From the cell containing the given text, extract its center point as (X, Y) coordinate. 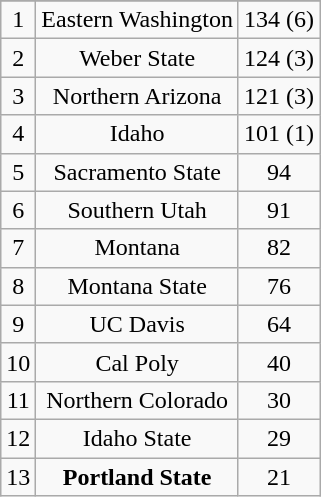
21 (278, 477)
Idaho State (138, 438)
Weber State (138, 58)
124 (3) (278, 58)
10 (18, 362)
Northern Colorado (138, 400)
12 (18, 438)
8 (18, 286)
1 (18, 20)
Montana State (138, 286)
5 (18, 172)
29 (278, 438)
2 (18, 58)
UC Davis (138, 324)
Eastern Washington (138, 20)
134 (6) (278, 20)
3 (18, 96)
9 (18, 324)
Portland State (138, 477)
64 (278, 324)
13 (18, 477)
6 (18, 210)
4 (18, 134)
Cal Poly (138, 362)
Sacramento State (138, 172)
121 (3) (278, 96)
82 (278, 248)
Northern Arizona (138, 96)
11 (18, 400)
101 (1) (278, 134)
30 (278, 400)
94 (278, 172)
91 (278, 210)
76 (278, 286)
Idaho (138, 134)
7 (18, 248)
40 (278, 362)
Montana (138, 248)
Southern Utah (138, 210)
